Capture the cell that displays the provided text and extract its (x, y) central coordinate. 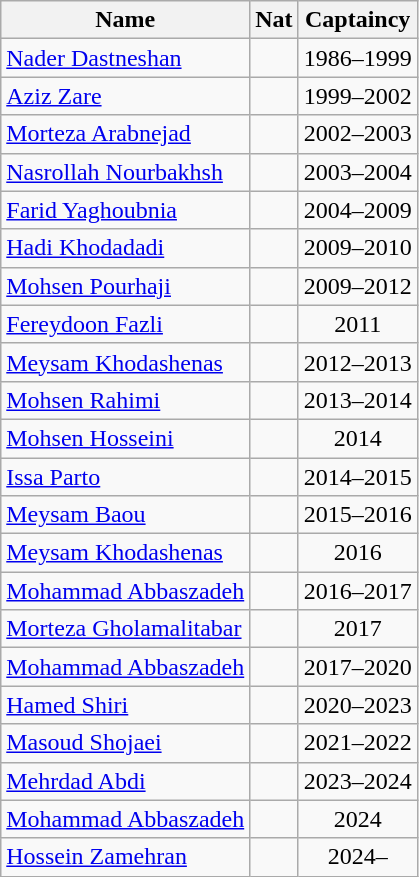
Nader Dastneshan (126, 58)
Morteza Gholamalitabar (126, 629)
2023–2024 (358, 781)
2004–2009 (358, 210)
2024 (358, 819)
Issa Parto (126, 477)
2002–2003 (358, 134)
Nat (274, 20)
2017 (358, 629)
1986–1999 (358, 58)
Masoud Shojaei (126, 743)
Fereydoon Fazli (126, 324)
2014 (358, 438)
2003–2004 (358, 172)
2009–2012 (358, 286)
Mohsen Rahimi (126, 400)
Mehrdad Abdi (126, 781)
Mohsen Hosseini (126, 438)
Farid Yaghoubnia (126, 210)
Morteza Arabnejad (126, 134)
2015–2016 (358, 515)
Mohsen Pourhaji (126, 286)
2013–2014 (358, 400)
2014–2015 (358, 477)
Meysam Baou (126, 515)
Aziz Zare (126, 96)
Hamed Shiri (126, 705)
2009–2010 (358, 248)
Captaincy (358, 20)
2020–2023 (358, 705)
2021–2022 (358, 743)
2012–2013 (358, 362)
Hossein Zamehran (126, 857)
2016–2017 (358, 591)
1999–2002 (358, 96)
2024– (358, 857)
Hadi Khodadadi (126, 248)
Name (126, 20)
2011 (358, 324)
Nasrollah Nourbakhsh (126, 172)
2017–2020 (358, 667)
2016 (358, 553)
